Return [X, Y] of the center of cell containing provided text 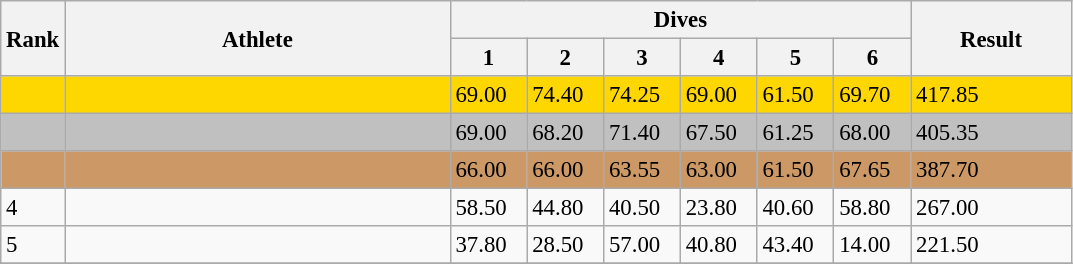
40.80 [718, 245]
63.55 [642, 170]
71.40 [642, 133]
Result [992, 38]
43.40 [796, 245]
61.25 [796, 133]
69.70 [872, 95]
74.40 [566, 95]
40.50 [642, 208]
387.70 [992, 170]
44.80 [566, 208]
57.00 [642, 245]
68.00 [872, 133]
23.80 [718, 208]
28.50 [566, 245]
67.50 [718, 133]
14.00 [872, 245]
67.65 [872, 170]
405.35 [992, 133]
417.85 [992, 95]
2 [566, 58]
Athlete [258, 38]
Dives [680, 20]
58.80 [872, 208]
1 [488, 58]
Rank [33, 38]
267.00 [992, 208]
68.20 [566, 133]
3 [642, 58]
40.60 [796, 208]
63.00 [718, 170]
74.25 [642, 95]
37.80 [488, 245]
6 [872, 58]
221.50 [992, 245]
58.50 [488, 208]
